Return the (x, y) coordinate for the center point of the cell that contains the specified text.  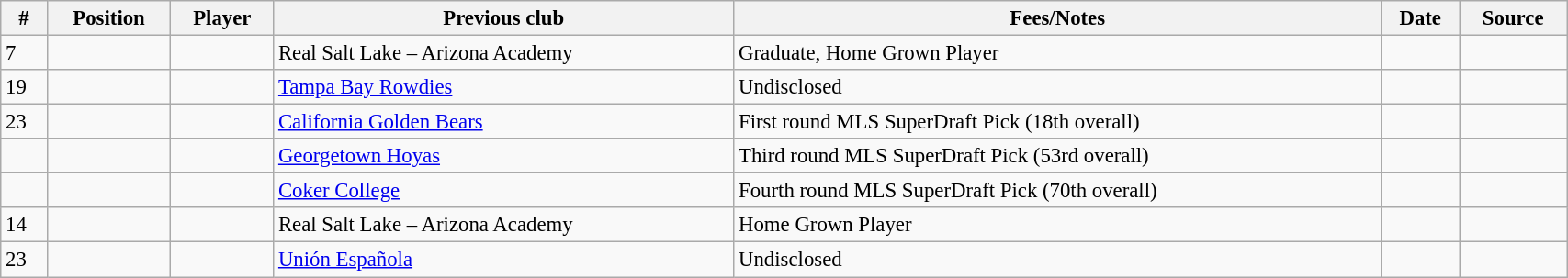
Player (222, 18)
Date (1420, 18)
Coker College (503, 191)
19 (24, 87)
# (24, 18)
Graduate, Home Grown Player (1058, 53)
14 (24, 225)
Tampa Bay Rowdies (503, 87)
Fourth round MLS SuperDraft Pick (70th overall) (1058, 191)
7 (24, 53)
First round MLS SuperDraft Pick (18th overall) (1058, 122)
Source (1514, 18)
Home Grown Player (1058, 225)
Georgetown Hoyas (503, 156)
California Golden Bears (503, 122)
Unión Española (503, 260)
Fees/Notes (1058, 18)
Position (108, 18)
Third round MLS SuperDraft Pick (53rd overall) (1058, 156)
Previous club (503, 18)
